Return (X, Y) of the center of cell containing provided text 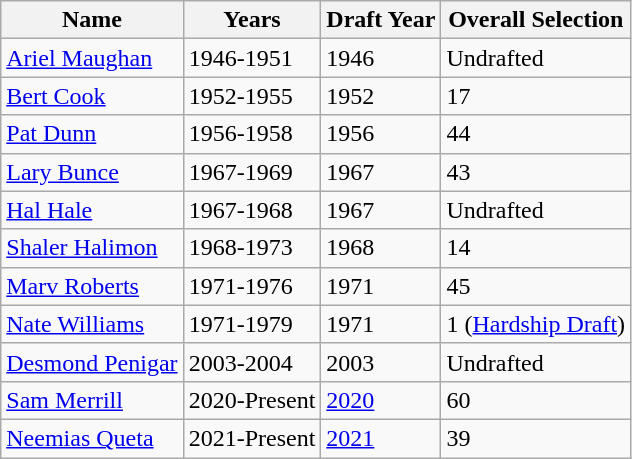
14 (536, 248)
1956-1958 (252, 134)
Lary Bunce (92, 172)
Desmond Penigar (92, 362)
1946 (381, 58)
Marv Roberts (92, 286)
1968 (381, 248)
1952-1955 (252, 96)
1971-1979 (252, 324)
44 (536, 134)
2020-Present (252, 400)
2021-Present (252, 438)
1956 (381, 134)
39 (536, 438)
1967-1969 (252, 172)
Overall Selection (536, 20)
1968-1973 (252, 248)
Nate Williams (92, 324)
1 (Hardship Draft) (536, 324)
Ariel Maughan (92, 58)
Years (252, 20)
Hal Hale (92, 210)
2003-2004 (252, 362)
1967-1968 (252, 210)
60 (536, 400)
2003 (381, 362)
Draft Year (381, 20)
Name (92, 20)
Neemias Queta (92, 438)
Sam Merrill (92, 400)
1952 (381, 96)
2021 (381, 438)
1946-1951 (252, 58)
45 (536, 286)
43 (536, 172)
Pat Dunn (92, 134)
1971-1976 (252, 286)
Shaler Halimon (92, 248)
2020 (381, 400)
Bert Cook (92, 96)
17 (536, 96)
